Detect which cell encompasses the target text, then output its [X, Y] center coordinate. 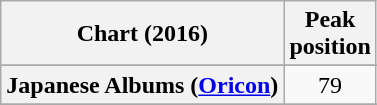
Japanese Albums (Oricon) [142, 85]
79 [330, 85]
Chart (2016) [142, 34]
Peakposition [330, 34]
